Scan for the cell matching the given text and deliver its (X, Y) coordinate at center. 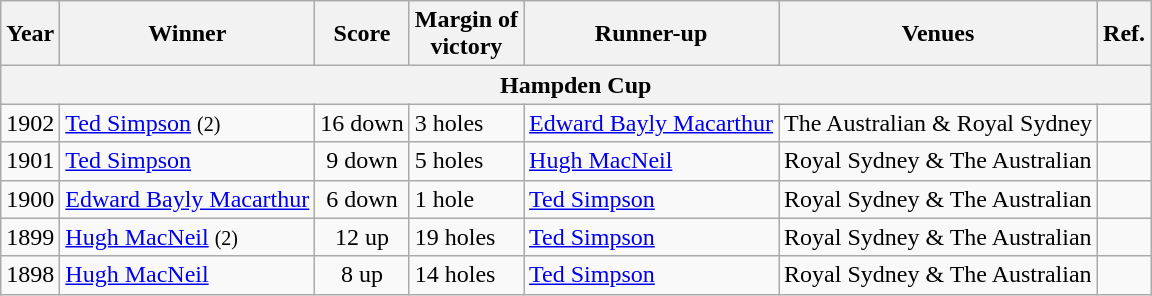
3 holes (466, 123)
1898 (30, 275)
1 hole (466, 199)
Ref. (1124, 34)
Winner (188, 34)
Runner-up (652, 34)
8 up (362, 275)
Venues (938, 34)
9 down (362, 161)
Year (30, 34)
1901 (30, 161)
Hampden Cup (576, 85)
Score (362, 34)
5 holes (466, 161)
16 down (362, 123)
The Australian & Royal Sydney (938, 123)
Hugh MacNeil (2) (188, 237)
Margin ofvictory (466, 34)
6 down (362, 199)
1899 (30, 237)
14 holes (466, 275)
Ted Simpson (2) (188, 123)
19 holes (466, 237)
1902 (30, 123)
1900 (30, 199)
12 up (362, 237)
